Search for the cell housing the specified text and yield its (X, Y) center coordinate. 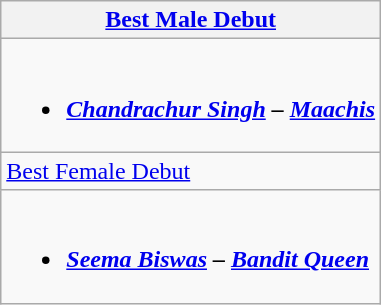
Best Male Debut (191, 20)
Chandrachur Singh – Maachis (191, 96)
Best Female Debut (191, 171)
Seema Biswas – Bandit Queen (191, 246)
